Search for the cell housing the specified text and yield its (X, Y) center coordinate. 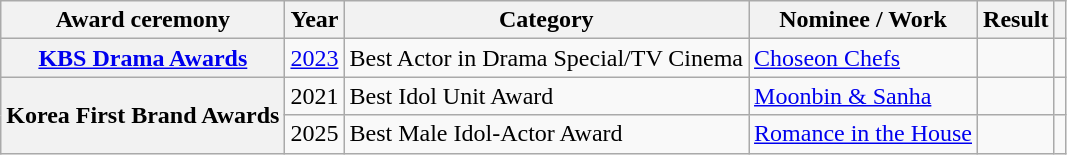
Korea First Brand Awards (143, 115)
Result (1016, 20)
Moonbin & Sanha (864, 96)
Choseon Chefs (864, 58)
2025 (314, 134)
Best Male Idol-Actor Award (546, 134)
KBS Drama Awards (143, 58)
Category (546, 20)
Award ceremony (143, 20)
Best Actor in Drama Special/TV Cinema (546, 58)
Romance in the House (864, 134)
Year (314, 20)
Nominee / Work (864, 20)
2021 (314, 96)
Best Idol Unit Award (546, 96)
2023 (314, 58)
